Search for the cell housing the specified text and yield its [x, y] center coordinate. 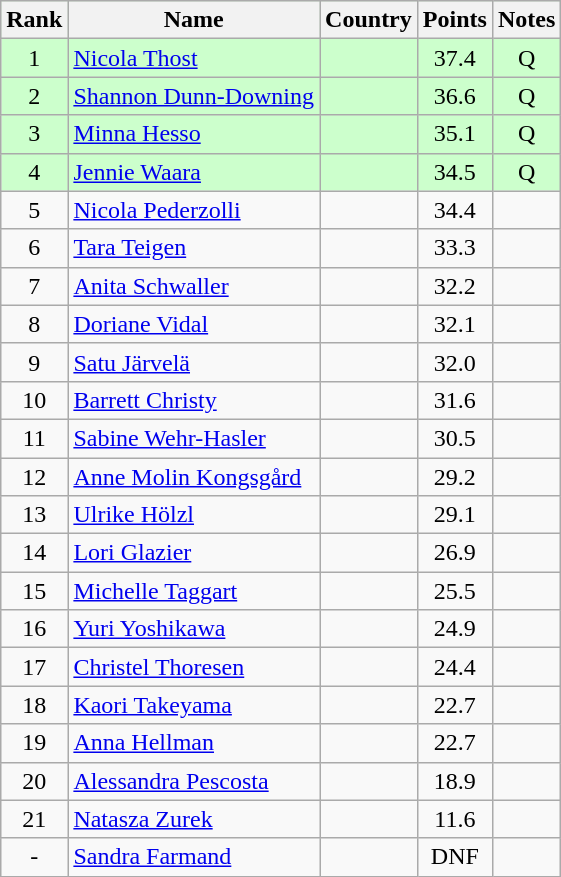
Barrett Christy [194, 400]
15 [34, 591]
Notes [526, 20]
Ulrike Hölzl [194, 515]
21 [34, 819]
Tara Teigen [194, 248]
Shannon Dunn-Downing [194, 96]
Alessandra Pescosta [194, 781]
32.2 [454, 286]
Anna Hellman [194, 743]
12 [34, 477]
Points [454, 20]
34.4 [454, 210]
Christel Thoresen [194, 667]
37.4 [454, 58]
Sabine Wehr-Hasler [194, 438]
Yuri Yoshikawa [194, 629]
17 [34, 667]
3 [34, 134]
8 [34, 324]
Kaori Takeyama [194, 705]
24.4 [454, 667]
16 [34, 629]
19 [34, 743]
Jennie Waara [194, 172]
- [34, 857]
2 [34, 96]
1 [34, 58]
34.5 [454, 172]
Minna Hesso [194, 134]
Anita Schwaller [194, 286]
36.6 [454, 96]
29.1 [454, 515]
11 [34, 438]
6 [34, 248]
13 [34, 515]
Nicola Pederzolli [194, 210]
31.6 [454, 400]
7 [34, 286]
Michelle Taggart [194, 591]
Satu Järvelä [194, 362]
Doriane Vidal [194, 324]
25.5 [454, 591]
35.1 [454, 134]
20 [34, 781]
24.9 [454, 629]
14 [34, 553]
Lori Glazier [194, 553]
11.6 [454, 819]
DNF [454, 857]
18.9 [454, 781]
29.2 [454, 477]
Natasza Zurek [194, 819]
Sandra Farmand [194, 857]
10 [34, 400]
Nicola Thost [194, 58]
33.3 [454, 248]
26.9 [454, 553]
Name [194, 20]
32.1 [454, 324]
32.0 [454, 362]
4 [34, 172]
Anne Molin Kongsgård [194, 477]
9 [34, 362]
30.5 [454, 438]
Rank [34, 20]
5 [34, 210]
Country [369, 20]
18 [34, 705]
